Locate the cell with the specified text and output its [x, y] center coordinate. 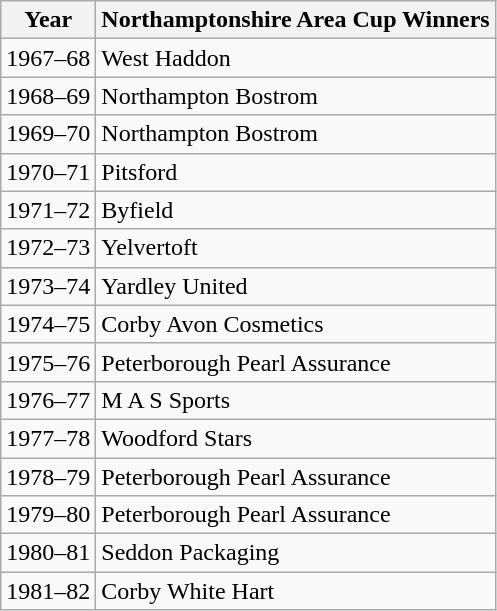
Corby White Hart [296, 591]
1969–70 [48, 134]
1971–72 [48, 210]
1970–71 [48, 172]
1976–77 [48, 400]
Yelvertoft [296, 248]
1981–82 [48, 591]
1973–74 [48, 286]
1974–75 [48, 324]
Byfield [296, 210]
1967–68 [48, 58]
1972–73 [48, 248]
1975–76 [48, 362]
1980–81 [48, 553]
1978–79 [48, 477]
West Haddon [296, 58]
Year [48, 20]
M A S Sports [296, 400]
1968–69 [48, 96]
1977–78 [48, 438]
Northamptonshire Area Cup Winners [296, 20]
Woodford Stars [296, 438]
Seddon Packaging [296, 553]
Yardley United [296, 286]
Corby Avon Cosmetics [296, 324]
1979–80 [48, 515]
Pitsford [296, 172]
